Scan for the cell matching the given text and deliver its [x, y] coordinate at center. 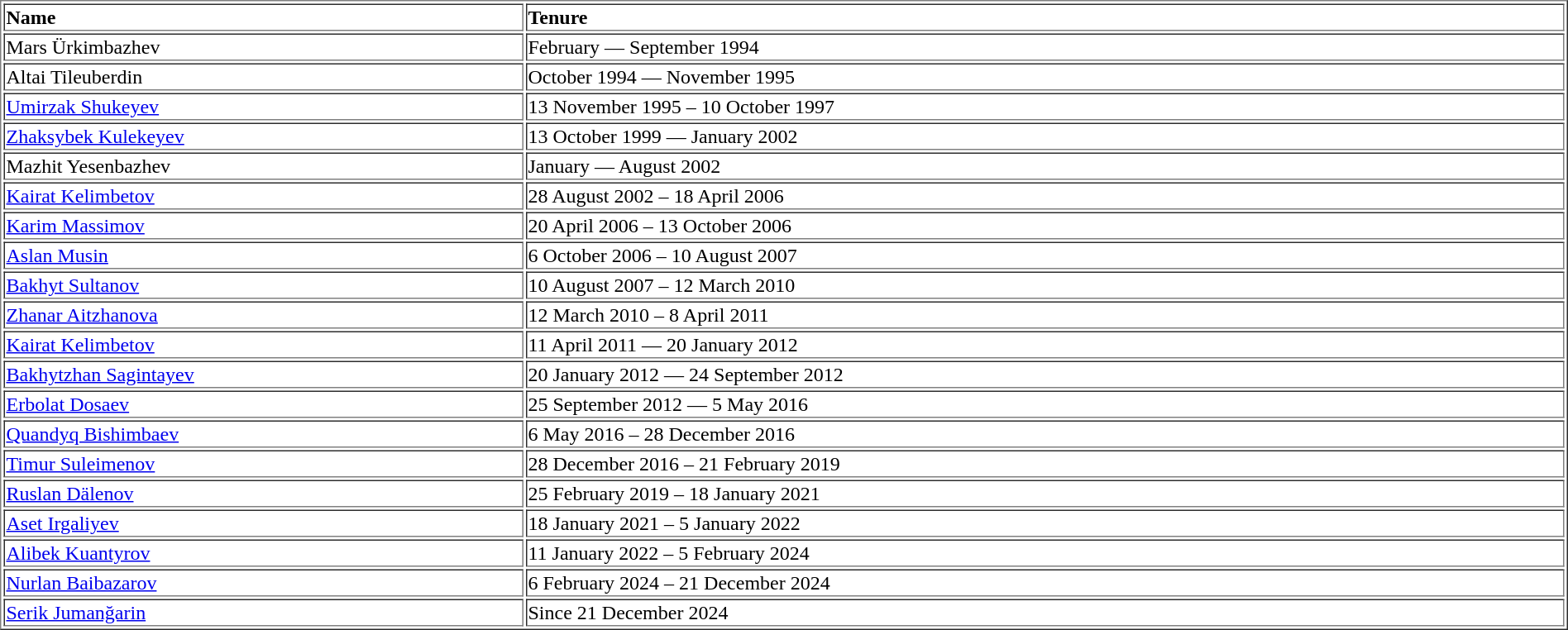
Mars Ürkimbazhev [263, 46]
Aslan Musin [263, 255]
Tenure [1045, 17]
20 January 2012 — 24 September 2012 [1045, 374]
12 March 2010 – 8 April 2011 [1045, 314]
6 May 2016 – 28 December 2016 [1045, 433]
25 September 2012 — 5 May 2016 [1045, 403]
11 January 2022 – 5 February 2024 [1045, 552]
Zhanar Aitzhanova [263, 314]
Mazhit Yesenbazhev [263, 165]
Quandyq Bishimbaev [263, 433]
Timur Suleimenov [263, 463]
Karim Massimov [263, 225]
Bakhytzhan Sagintayev [263, 374]
Serik Jumanğarin [263, 612]
Bakhyt Sultanov [263, 284]
February — September 1994 [1045, 46]
18 January 2021 – 5 January 2022 [1045, 523]
January — August 2002 [1045, 165]
Nurlan Baibazarov [263, 582]
Zhaksybek Kulekeyev [263, 136]
Altai Tileuberdin [263, 76]
28 December 2016 – 21 February 2019 [1045, 463]
25 February 2019 – 18 January 2021 [1045, 493]
6 February 2024 – 21 December 2024 [1045, 582]
Alibek Kuantyrov [263, 552]
10 August 2007 – 12 March 2010 [1045, 284]
Erbolat Dosaev [263, 403]
Aset Irgaliyev [263, 523]
Umirzak Shukeyev [263, 106]
Ruslan Dälenov [263, 493]
20 April 2006 – 13 October 2006 [1045, 225]
6 October 2006 – 10 August 2007 [1045, 255]
Name [263, 17]
28 August 2002 – 18 April 2006 [1045, 195]
Since 21 December 2024 [1045, 612]
13 November 1995 – 10 October 1997 [1045, 106]
11 April 2011 — 20 January 2012 [1045, 344]
October 1994 — November 1995 [1045, 76]
13 October 1999 — January 2002 [1045, 136]
